Search for the cell housing the specified text and yield its [x, y] center coordinate. 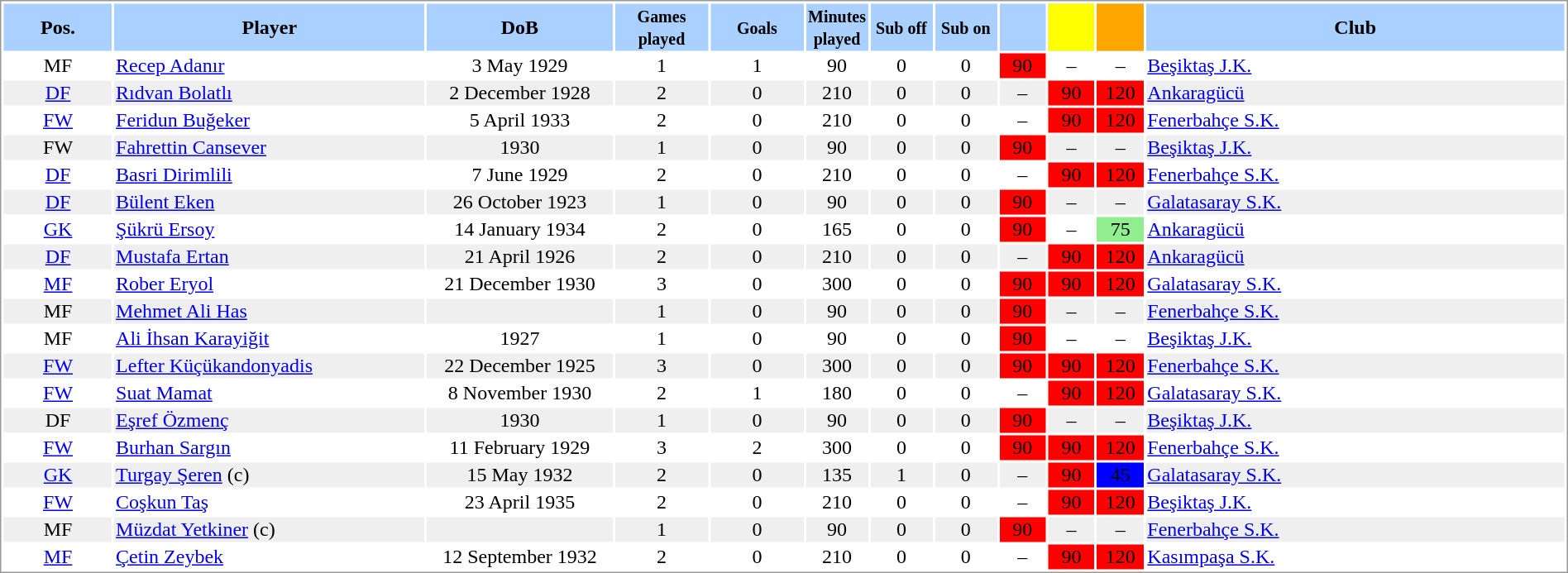
135 [837, 475]
Mehmet Ali Has [270, 312]
45 [1121, 475]
Eşref Özmenç [270, 421]
Bülent Eken [270, 203]
Goals [757, 26]
75 [1121, 229]
Turgay Şeren (c) [270, 475]
Gamesplayed [662, 26]
Player [270, 26]
3 May 1929 [519, 65]
Suat Mamat [270, 393]
23 April 1935 [519, 502]
11 February 1929 [519, 447]
Şükrü Ersoy [270, 229]
21 April 1926 [519, 257]
5 April 1933 [519, 120]
26 October 1923 [519, 203]
8 November 1930 [519, 393]
Burhan Sargın [270, 447]
15 May 1932 [519, 475]
180 [837, 393]
Müzdat Yetkiner (c) [270, 530]
165 [837, 229]
Pos. [58, 26]
Basri Dirimlili [270, 174]
7 June 1929 [519, 174]
Coşkun Taş [270, 502]
Rober Eryol [270, 284]
2 December 1928 [519, 93]
1927 [519, 338]
DoB [519, 26]
Fahrettin Cansever [270, 148]
Mustafa Ertan [270, 257]
21 December 1930 [519, 284]
Sub off [901, 26]
Çetin Zeybek [270, 556]
Recep Adanır [270, 65]
12 September 1932 [519, 556]
Rıdvan Bolatlı [270, 93]
Ali İhsan Karayiğit [270, 338]
Lefter Küçükandonyadis [270, 366]
22 December 1925 [519, 366]
Club [1355, 26]
Sub on [966, 26]
Kasımpaşa S.K. [1355, 556]
Feridun Buğeker [270, 120]
14 January 1934 [519, 229]
Minutesplayed [837, 26]
